Find where the given text appears and provide that cell's center as (x, y) coordinate. 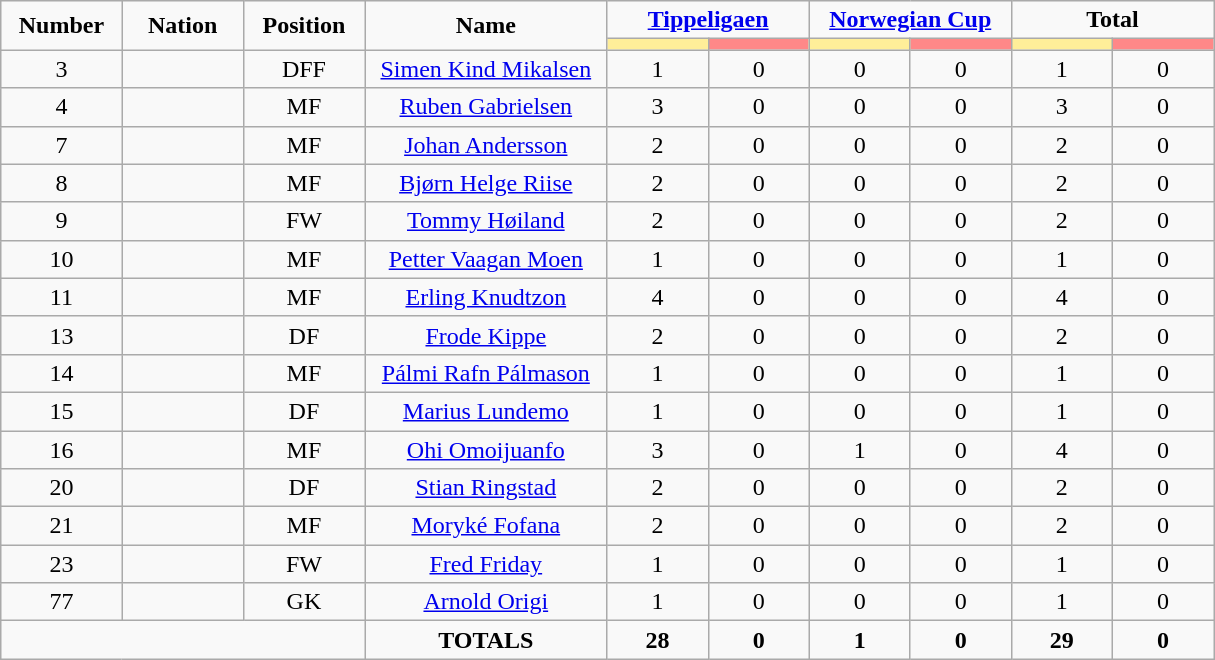
Fred Friday (486, 564)
23 (62, 564)
10 (62, 259)
Johan Andersson (486, 145)
Norwegian Cup (910, 20)
15 (62, 411)
11 (62, 297)
28 (658, 640)
Moryké Fofana (486, 526)
Pálmi Rafn Pálmason (486, 373)
Petter Vaagan Moen (486, 259)
20 (62, 488)
Position (304, 26)
Simen Kind Mikalsen (486, 69)
8 (62, 183)
GK (304, 602)
Stian Ringstad (486, 488)
13 (62, 335)
Nation (182, 26)
Tommy Høiland (486, 221)
Ruben Gabrielsen (486, 107)
Total (1112, 20)
9 (62, 221)
77 (62, 602)
Number (62, 26)
14 (62, 373)
Bjørn Helge Riise (486, 183)
21 (62, 526)
Name (486, 26)
Frode Kippe (486, 335)
DFF (304, 69)
Tippeligaen (708, 20)
Ohi Omoijuanfo (486, 449)
Marius Lundemo (486, 411)
7 (62, 145)
Arnold Origi (486, 602)
29 (1062, 640)
16 (62, 449)
Erling Knudtzon (486, 297)
TOTALS (486, 640)
